Search for the cell housing the specified text and yield its [X, Y] center coordinate. 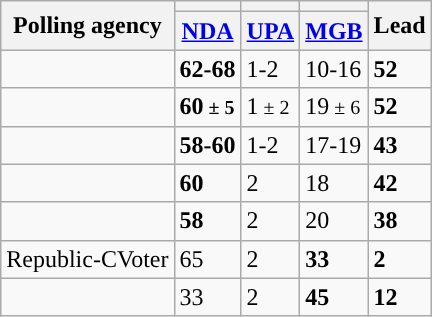
45 [334, 297]
58-60 [208, 145]
60 ± 5 [208, 107]
NDA [208, 31]
MGB [334, 31]
20 [334, 221]
62-68 [208, 69]
42 [400, 183]
10-16 [334, 69]
12 [400, 297]
Lead [400, 26]
1 ± 2 [270, 107]
Polling agency [88, 26]
38 [400, 221]
18 [334, 183]
58 [208, 221]
65 [208, 259]
17-19 [334, 145]
Republic-CVoter [88, 259]
43 [400, 145]
19 ± 6 [334, 107]
60 [208, 183]
UPA [270, 31]
